Search for the cell housing the specified text and yield its (X, Y) center coordinate. 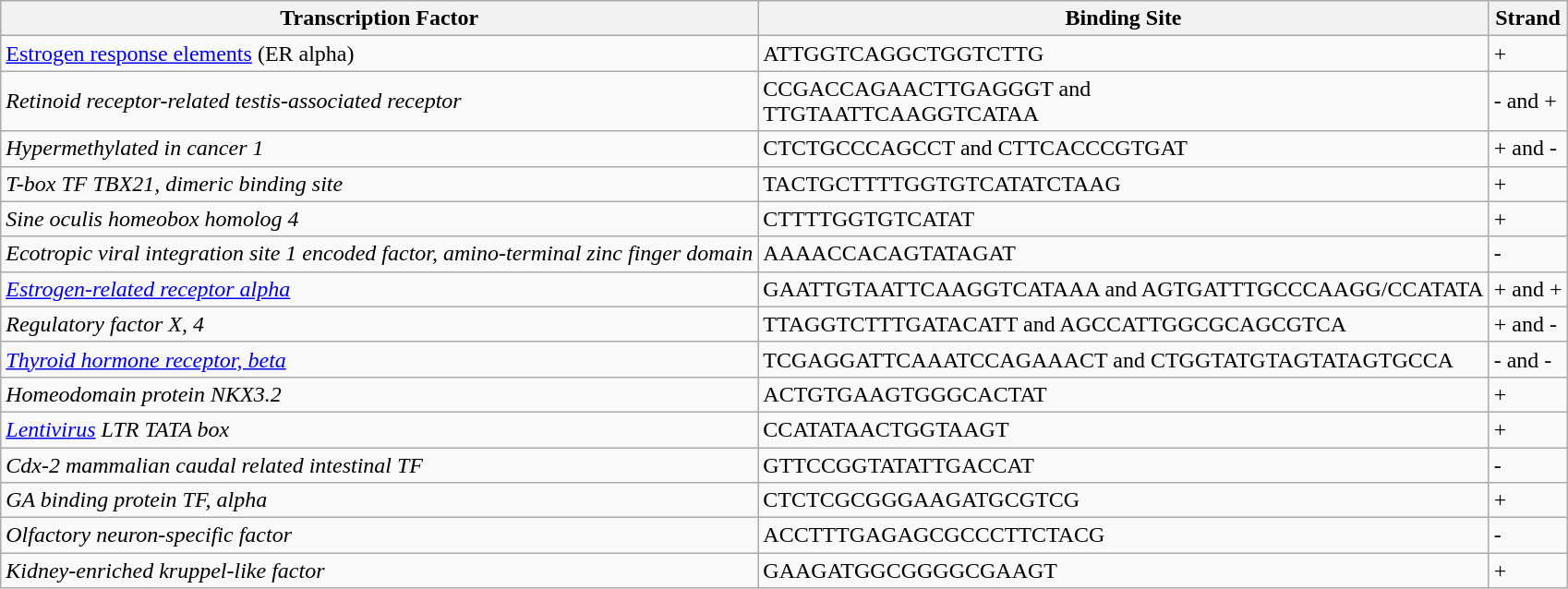
TTAGGTCTTTGATACATT and AGCCATTGGCGCAGCGTCA (1123, 324)
ATTGGTCAGGCTGGTCTTG (1123, 54)
Lentivirus LTR TATA box (380, 429)
T-box TF TBX21, dimeric binding site (380, 184)
ACCTTTGAGAGCGCCCTTCTACG (1123, 535)
- and - (1527, 359)
CCGACCAGAACTTGAGGGT andTTGTAATTCAAGGTCATAA (1123, 102)
Transcription Factor (380, 18)
Estrogen response elements (ER alpha) (380, 54)
Binding Site (1123, 18)
GA binding protein TF, alpha (380, 500)
TACTGCTTTTGGTGTCATATCTAAG (1123, 184)
AAAACCACAGTATAGAT (1123, 254)
Thyroid hormone receptor, beta (380, 359)
ACTGTGAAGTGGGCACTAT (1123, 394)
CTCTCGCGGGAAGATGCGTCG (1123, 500)
CCATATAACTGGTAAGT (1123, 429)
- and + (1527, 102)
GAAGATGGCGGGGCGAAGT (1123, 571)
CTCTGCCCAGCCT and CTTCACCCGTGAT (1123, 149)
Kidney-enriched kruppel-like factor (380, 571)
GTTCCGGTATATTGACCAT (1123, 464)
Regulatory factor X, 4 (380, 324)
TCGAGGATTCAAATCCAGAAACT and CTGGTATGTAGTATAGTGCCA (1123, 359)
GAATTGTAATTCAAGGTCATAAA and AGTGATTTGCCCAAGG/CCATATA (1123, 289)
Strand (1527, 18)
Homeodomain protein NKX3.2 (380, 394)
Olfactory neuron-specific factor (380, 535)
Retinoid receptor-related testis-associated receptor (380, 102)
Ecotropic viral integration site 1 encoded factor, amino-terminal zinc finger domain (380, 254)
Hypermethylated in cancer 1 (380, 149)
+ and + (1527, 289)
Estrogen-related receptor alpha (380, 289)
CTTTTGGTGTCATAT (1123, 219)
Cdx-2 mammalian caudal related intestinal TF (380, 464)
Sine oculis homeobox homolog 4 (380, 219)
